Provide the [X, Y] coordinate of the cell's center where the given text is located.  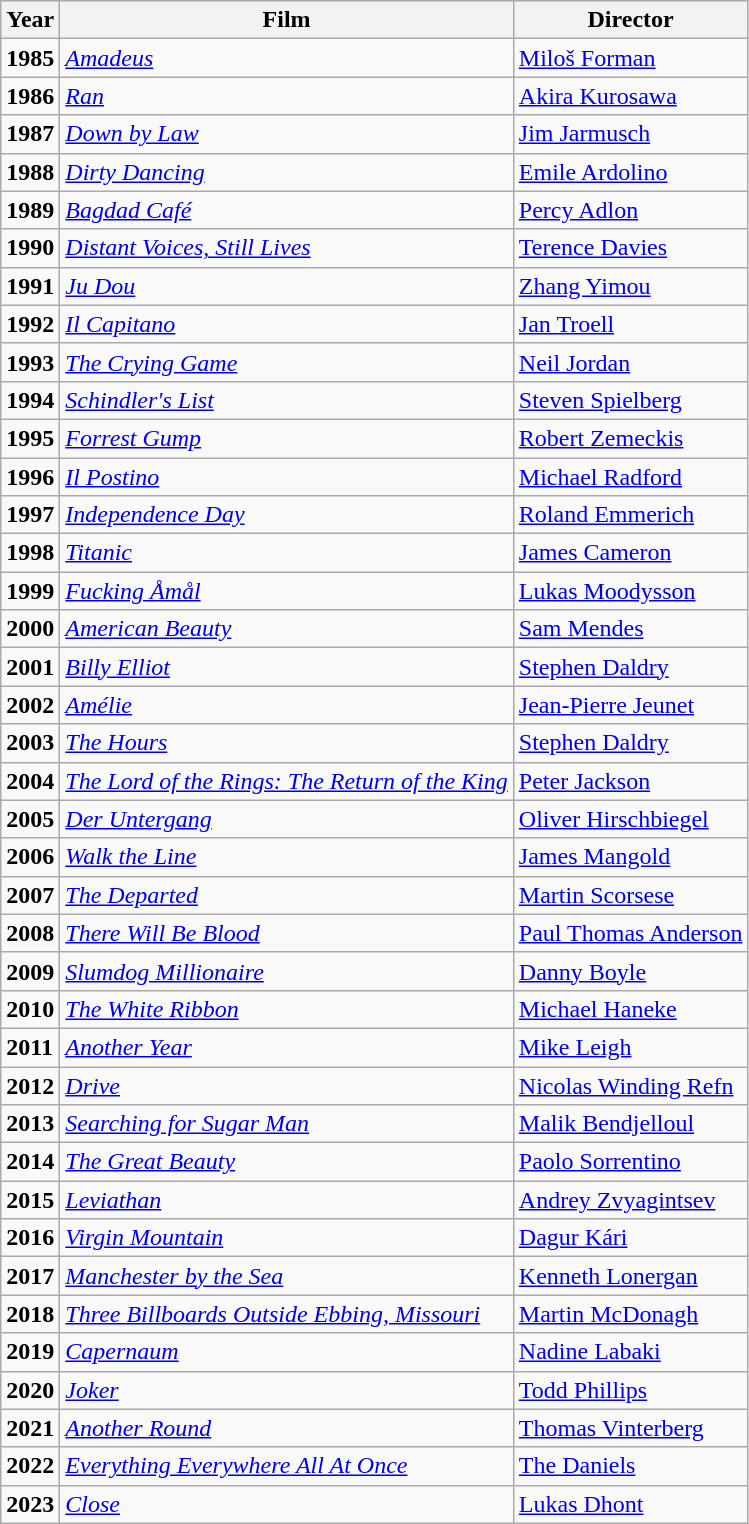
2002 [30, 705]
Film [286, 20]
Michael Haneke [630, 1009]
Three Billboards Outside Ebbing, Missouri [286, 1314]
Dagur Kári [630, 1238]
Jan Troell [630, 324]
Martin Scorsese [630, 895]
Danny Boyle [630, 971]
Il Postino [286, 477]
Drive [286, 1085]
2001 [30, 667]
Ju Dou [286, 286]
Jean-Pierre Jeunet [630, 705]
The Daniels [630, 1466]
Slumdog Millionaire [286, 971]
Year [30, 20]
2014 [30, 1162]
Akira Kurosawa [630, 96]
Thomas Vinterberg [630, 1428]
2012 [30, 1085]
2022 [30, 1466]
Peter Jackson [630, 781]
2018 [30, 1314]
Jim Jarmusch [630, 134]
Neil Jordan [630, 362]
The Great Beauty [286, 1162]
Independence Day [286, 515]
2007 [30, 895]
1986 [30, 96]
Titanic [286, 553]
Joker [286, 1390]
Schindler's List [286, 400]
Todd Phillips [630, 1390]
2009 [30, 971]
1989 [30, 210]
Lukas Moodysson [630, 591]
1991 [30, 286]
1993 [30, 362]
Amélie [286, 705]
2000 [30, 629]
James Mangold [630, 857]
Another Year [286, 1047]
2019 [30, 1352]
Nadine Labaki [630, 1352]
2006 [30, 857]
The White Ribbon [286, 1009]
James Cameron [630, 553]
Distant Voices, Still Lives [286, 248]
Miloš Forman [630, 58]
2010 [30, 1009]
1995 [30, 438]
Malik Bendjelloul [630, 1124]
1988 [30, 172]
Bagdad Café [286, 210]
Ran [286, 96]
Robert Zemeckis [630, 438]
Lukas Dhont [630, 1504]
Dirty Dancing [286, 172]
1997 [30, 515]
Zhang Yimou [630, 286]
Sam Mendes [630, 629]
Mike Leigh [630, 1047]
1998 [30, 553]
1999 [30, 591]
2011 [30, 1047]
Il Capitano [286, 324]
Fucking Åmål [286, 591]
Oliver Hirschbiegel [630, 819]
Michael Radford [630, 477]
Paolo Sorrentino [630, 1162]
Amadeus [286, 58]
Close [286, 1504]
Down by Law [286, 134]
2016 [30, 1238]
Forrest Gump [286, 438]
Percy Adlon [630, 210]
2013 [30, 1124]
2004 [30, 781]
2021 [30, 1428]
Terence Davies [630, 248]
Manchester by the Sea [286, 1276]
Walk the Line [286, 857]
The Lord of the Rings: The Return of the King [286, 781]
Director [630, 20]
Steven Spielberg [630, 400]
2020 [30, 1390]
Emile Ardolino [630, 172]
Searching for Sugar Man [286, 1124]
The Crying Game [286, 362]
2015 [30, 1200]
Andrey Zvyagintsev [630, 1200]
Virgin Mountain [286, 1238]
Leviathan [286, 1200]
2017 [30, 1276]
1992 [30, 324]
1994 [30, 400]
2005 [30, 819]
Kenneth Lonergan [630, 1276]
1996 [30, 477]
The Departed [286, 895]
Nicolas Winding Refn [630, 1085]
Martin McDonagh [630, 1314]
Der Untergang [286, 819]
Capernaum [286, 1352]
There Will Be Blood [286, 933]
2008 [30, 933]
Paul Thomas Anderson [630, 933]
1987 [30, 134]
Another Round [286, 1428]
2023 [30, 1504]
Billy Elliot [286, 667]
1990 [30, 248]
2003 [30, 743]
American Beauty [286, 629]
The Hours [286, 743]
Roland Emmerich [630, 515]
Everything Everywhere All At Once [286, 1466]
1985 [30, 58]
